Extract the (X, Y) coordinate from the center of the cell holding the provided text.  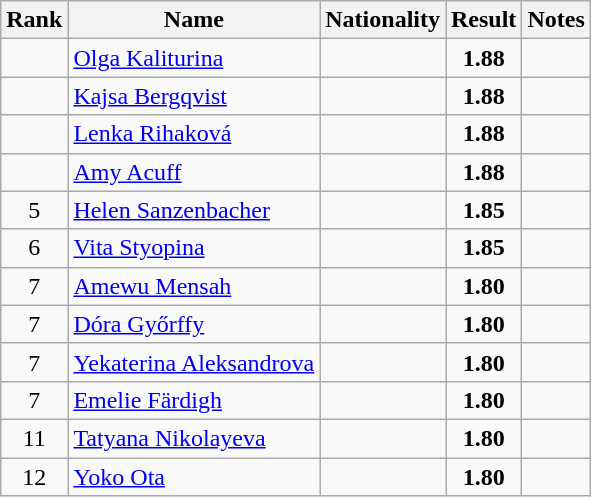
Name (194, 20)
Amewu Mensah (194, 286)
Result (484, 20)
Nationality (383, 20)
Notes (556, 20)
Yoko Ota (194, 477)
Lenka Rihaková (194, 134)
Helen Sanzenbacher (194, 210)
Rank (34, 20)
Tatyana Nikolayeva (194, 438)
Amy Acuff (194, 172)
12 (34, 477)
Kajsa Bergqvist (194, 96)
5 (34, 210)
Vita Styopina (194, 248)
Dóra Győrffy (194, 324)
6 (34, 248)
Yekaterina Aleksandrova (194, 362)
Olga Kaliturina (194, 58)
11 (34, 438)
Emelie Färdigh (194, 400)
